Scan for the cell matching the given text and deliver its (X, Y) coordinate at center. 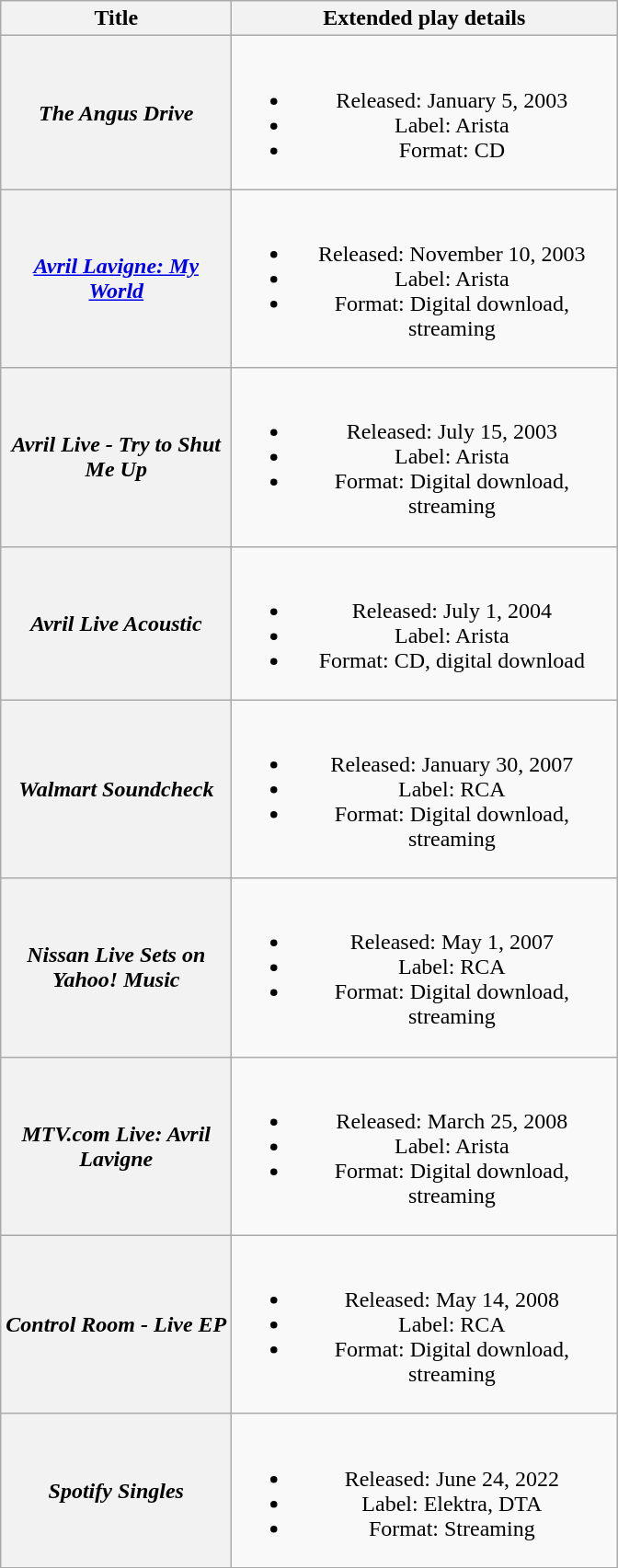
Title (116, 18)
Released: January 30, 2007Label: RCAFormat: Digital download, streaming (425, 789)
Released: July 1, 2004Label: AristaFormat: CD, digital download (425, 624)
Released: November 10, 2003Label: AristaFormat: Digital download, streaming (425, 279)
Spotify Singles (116, 1490)
Released: July 15, 2003Label: AristaFormat: Digital download, streaming (425, 457)
Control Room - Live EP (116, 1324)
Released: May 14, 2008Label: RCAFormat: Digital download, streaming (425, 1324)
Released: May 1, 2007Label: RCAFormat: Digital download, streaming (425, 967)
MTV.com Live: Avril Lavigne (116, 1146)
Avril Live - Try to Shut Me Up (116, 457)
Nissan Live Sets on Yahoo! Music (116, 967)
Avril Lavigne: My World (116, 279)
Avril Live Acoustic (116, 624)
Released: January 5, 2003Label: AristaFormat: CD (425, 112)
The Angus Drive (116, 112)
Released: June 24, 2022Label: Elektra, DTAFormat: Streaming (425, 1490)
Released: March 25, 2008Label: AristaFormat: Digital download, streaming (425, 1146)
Extended play details (425, 18)
Walmart Soundcheck (116, 789)
